From the cell containing the given text, extract its center point as [x, y] coordinate. 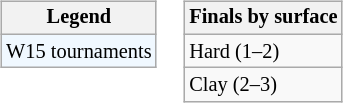
W15 tournaments [78, 51]
Legend [78, 18]
Hard (1–2) [263, 51]
Clay (2–3) [263, 85]
Finals by surface [263, 18]
